Provide the [X, Y] coordinate of the cell's center where the given text is located.  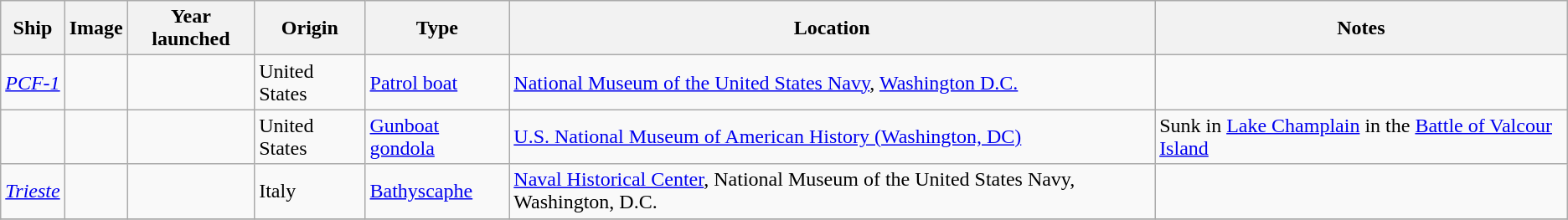
Image [95, 28]
Notes [1362, 28]
Trieste [33, 191]
National Museum of the United States Navy, Washington D.C. [833, 82]
Patrol boat [437, 82]
Naval Historical Center, National Museum of the United States Navy, Washington, D.C. [833, 191]
Italy [310, 191]
PCF-1 [33, 82]
Location [833, 28]
Sunk in Lake Champlain in the Battle of Valcour Island [1362, 137]
U.S. National Museum of American History (Washington, DC) [833, 137]
Type [437, 28]
Origin [310, 28]
Year launched [191, 28]
Gunboat gondola [437, 137]
Ship [33, 28]
Bathyscaphe [437, 191]
